Capture the cell that displays the provided text and extract its (X, Y) central coordinate. 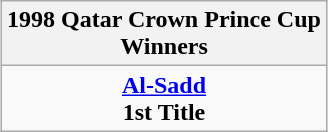
1998 Qatar Crown Prince Cup Winners (164, 34)
Al-Sadd1st Title (164, 98)
